Provide the (x, y) coordinate of the cell's center where the given text is located.  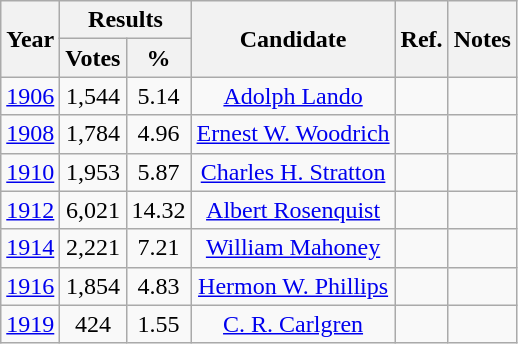
Candidate (293, 39)
7.21 (158, 248)
1910 (30, 172)
Hermon W. Phillips (293, 286)
4.96 (158, 134)
4.83 (158, 286)
1.55 (158, 324)
1,854 (93, 286)
William Mahoney (293, 248)
1919 (30, 324)
Notes (482, 39)
2,221 (93, 248)
1,784 (93, 134)
C. R. Carlgren (293, 324)
Ernest W. Woodrich (293, 134)
% (158, 58)
Adolph Lando (293, 96)
1914 (30, 248)
6,021 (93, 210)
1912 (30, 210)
Albert Rosenquist (293, 210)
Ref. (422, 39)
5.14 (158, 96)
1908 (30, 134)
14.32 (158, 210)
1,544 (93, 96)
1916 (30, 286)
Votes (93, 58)
Year (30, 39)
Charles H. Stratton (293, 172)
424 (93, 324)
Results (126, 20)
1906 (30, 96)
5.87 (158, 172)
1,953 (93, 172)
